Find where the given text appears and provide that cell's center as (x, y) coordinate. 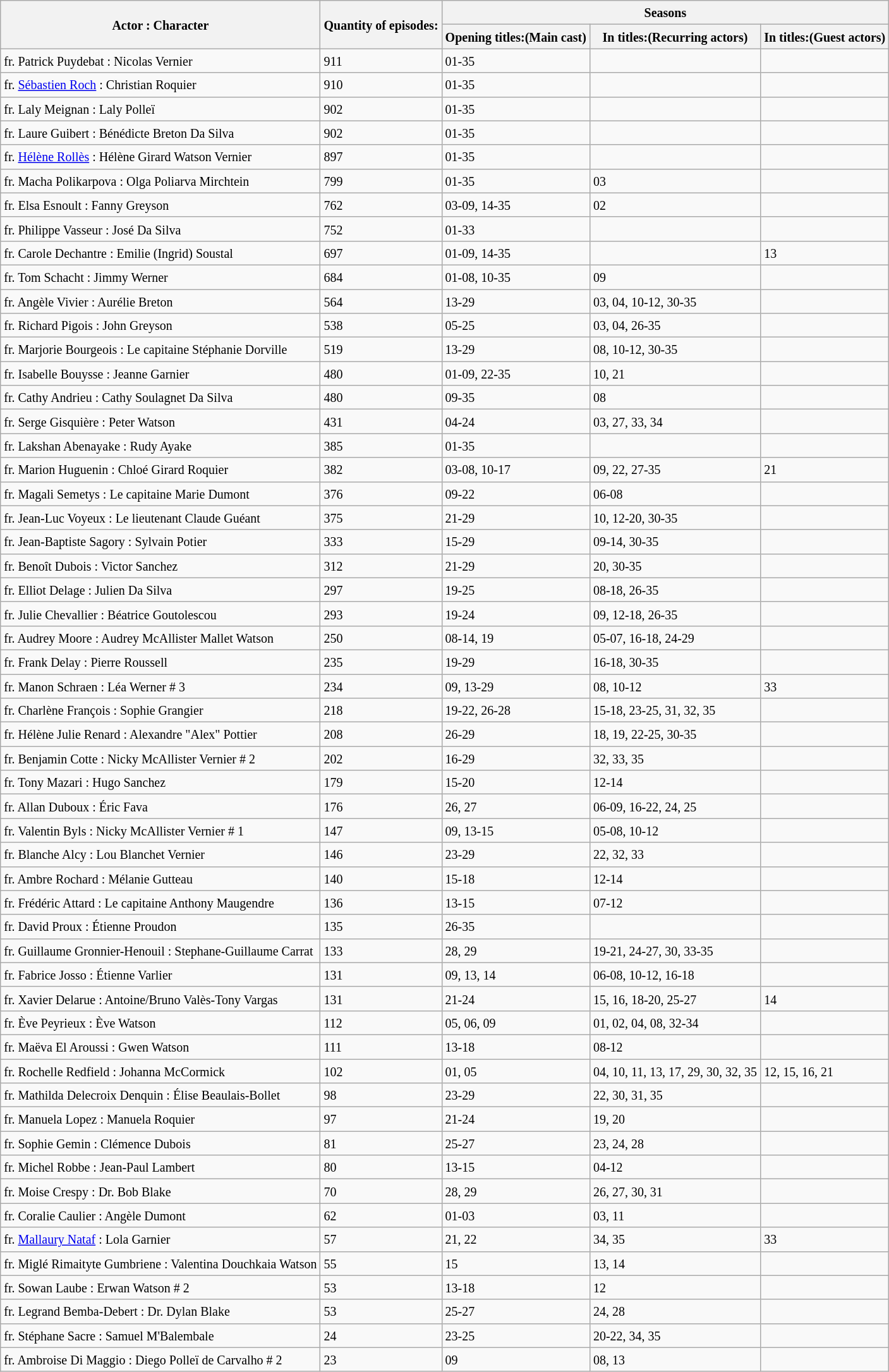
297 (381, 590)
235 (381, 662)
08-14, 19 (516, 638)
fr. Legrand Bemba-Debert : Dr. Dylan Blake (160, 1311)
16-29 (516, 758)
03-09, 14-35 (516, 205)
06-09, 16-22, 24, 25 (675, 806)
fr. Magali Semetys : Le capitaine Marie Dumont (160, 494)
179 (381, 782)
80 (381, 1167)
15-20 (516, 782)
fr. Stéphane Sacre : Samuel M'Balembale (160, 1335)
fr. Manon Schraen : Léa Werner # 3 (160, 686)
04, 10, 11, 13, 17, 29, 30, 32, 35 (675, 1071)
fr. Hélène Rollès : Hélène Girard Watson Vernier (160, 157)
09, 13, 14 (516, 974)
333 (381, 542)
fr. Michel Robbe : Jean-Paul Lambert (160, 1167)
135 (381, 926)
In titles:(Guest actors) (825, 37)
fr. Valentin Byls : Nicky McAllister Vernier # 1 (160, 830)
684 (381, 277)
910 (381, 85)
26, 27 (516, 806)
fr. Isabelle Bouysse : Jeanne Garnier (160, 373)
08, 10-12, 30-35 (675, 349)
09, 12-18, 26-35 (675, 614)
20, 30-35 (675, 566)
26-35 (516, 926)
08, 10-12 (675, 686)
08 (675, 398)
fr. Fabrice Josso : Étienne Varlier (160, 974)
24, 28 (675, 1311)
03 (675, 181)
03, 11 (675, 1215)
fr. Ambroise Di Maggio : Diego Polleï de Carvalho # 2 (160, 1359)
15, 16, 18-20, 25-27 (675, 999)
01-03 (516, 1215)
fr. Tony Mazari : Hugo Sanchez (160, 782)
09, 13-15 (516, 830)
fr. Frédéric Attard : Le capitaine Anthony Maugendre (160, 902)
fr. Maëva El Aroussi : Gwen Watson (160, 1047)
Actor : Character (160, 25)
293 (381, 614)
376 (381, 494)
fr. Macha Polikarpova : Olga Poliarva Mirchtein (160, 181)
01-09, 14-35 (516, 253)
57 (381, 1239)
23-25 (516, 1335)
14 (825, 999)
111 (381, 1047)
fr. Hélène Julie Renard : Alexandre "Alex" Pottier (160, 734)
22, 32, 33 (675, 854)
05, 06, 09 (516, 1023)
04-24 (516, 422)
697 (381, 253)
176 (381, 806)
32, 33, 35 (675, 758)
fr. Sophie Gemin : Clémence Dubois (160, 1143)
05-07, 16-18, 24-29 (675, 638)
fr. Allan Duboux : Éric Fava (160, 806)
fr. David Proux : Étienne Proudon (160, 926)
112 (381, 1023)
382 (381, 470)
fr. Cathy Andrieu : Cathy Soulagnet Da Silva (160, 398)
12, 15, 16, 21 (825, 1071)
55 (381, 1263)
08-12 (675, 1047)
752 (381, 229)
19-29 (516, 662)
02 (675, 205)
375 (381, 518)
fr. Laure Guibert : Bénédicte Breton Da Silva (160, 133)
19-21, 24-27, 30, 33-35 (675, 950)
18, 19, 22-25, 30-35 (675, 734)
fr. Sowan Laube : Erwan Watson # 2 (160, 1287)
15 (516, 1263)
762 (381, 205)
fr. Tom Schacht : Jimmy Werner (160, 277)
fr. Moise Crespy : Dr. Bob Blake (160, 1191)
09, 22, 27-35 (675, 470)
911 (381, 61)
fr. Laly Meignan : Laly Polleï (160, 109)
06-08, 10-12, 16-18 (675, 974)
fr. Patrick Puydebat : Nicolas Vernier (160, 61)
09-14, 30-35 (675, 542)
22, 30, 31, 35 (675, 1095)
Seasons (665, 13)
312 (381, 566)
fr. Philippe Vasseur : José Da Silva (160, 229)
20-22, 34, 35 (675, 1335)
208 (381, 734)
250 (381, 638)
03-08, 10-17 (516, 470)
fr. Marion Huguenin : Chloé Girard Roquier (160, 470)
fr. Marjorie Bourgeois : Le capitaine Stéphanie Dorville (160, 349)
01-08, 10-35 (516, 277)
fr. Elliot Delage : Julien Da Silva (160, 590)
fr. Guillaume Gronnier-Henouil : Stephane-Guillaume Carrat (160, 950)
140 (381, 878)
15-29 (516, 542)
97 (381, 1119)
fr. Sébastien Roch : Christian Roquier (160, 85)
12 (675, 1287)
34, 35 (675, 1239)
05-08, 10-12 (675, 830)
fr. Serge Gisquière : Peter Watson (160, 422)
03, 27, 33, 34 (675, 422)
202 (381, 758)
147 (381, 830)
09-22 (516, 494)
19-22, 26-28 (516, 710)
13 (825, 253)
10, 21 (675, 373)
01-33 (516, 229)
146 (381, 854)
fr. Julie Chevallier : Béatrice Goutolescou (160, 614)
431 (381, 422)
fr. Elsa Esnoult : Fanny Greyson (160, 205)
62 (381, 1215)
21, 22 (516, 1239)
fr. Mathilda Delecroix Denquin : Élise Beaulais-Bollet (160, 1095)
07-12 (675, 902)
23 (381, 1359)
26-29 (516, 734)
06-08 (675, 494)
519 (381, 349)
01, 05 (516, 1071)
136 (381, 902)
05-25 (516, 325)
Quantity of episodes: (381, 25)
fr. Rochelle Redfield : Johanna McCormick (160, 1071)
fr. Jean-Luc Voyeux : Le lieutenant Claude Guéant (160, 518)
fr. Charlène François : Sophie Grangier (160, 710)
fr. Benjamin Cotte : Nicky McAllister Vernier # 2 (160, 758)
fr. Benoît Dubois : Victor Sanchez (160, 566)
19-24 (516, 614)
21 (825, 470)
26, 27, 30, 31 (675, 1191)
897 (381, 157)
538 (381, 325)
15-18 (516, 878)
fr. Lakshan Abenayake : Rudy Ayake (160, 446)
In titles:(Recurring actors) (675, 37)
fr. Ève Peyrieux : Ève Watson (160, 1023)
385 (381, 446)
70 (381, 1191)
01, 02, 04, 08, 32-34 (675, 1023)
fr. Blanche Alcy : Lou Blanchet Vernier (160, 854)
24 (381, 1335)
10, 12-20, 30-35 (675, 518)
fr. Ambre Rochard : Mélanie Gutteau (160, 878)
09, 13-29 (516, 686)
13, 14 (675, 1263)
fr. Frank Delay : Pierre Roussell (160, 662)
fr. Audrey Moore : Audrey McAllister Mallet Watson (160, 638)
102 (381, 1071)
fr. Carole Dechantre : Emilie (Ingrid) Soustal (160, 253)
08, 13 (675, 1359)
fr. Mallaury Nataf : Lola Garnier (160, 1239)
15-18, 23-25, 31, 32, 35 (675, 710)
01-09, 22-35 (516, 373)
98 (381, 1095)
08-18, 26-35 (675, 590)
fr. Richard Pigois : John Greyson (160, 325)
fr. Coralie Caulier : Angèle Dumont (160, 1215)
564 (381, 301)
218 (381, 710)
19-25 (516, 590)
fr. Xavier Delarue : Antoine/Bruno Valès-Tony Vargas (160, 999)
Opening titles:(Main cast) (516, 37)
fr. Angèle Vivier : Aurélie Breton (160, 301)
03, 04, 10-12, 30-35 (675, 301)
16-18, 30-35 (675, 662)
09-35 (516, 398)
fr. Manuela Lopez : Manuela Roquier (160, 1119)
234 (381, 686)
81 (381, 1143)
03, 04, 26-35 (675, 325)
fr. Jean-Baptiste Sagory : Sylvain Potier (160, 542)
19, 20 (675, 1119)
799 (381, 181)
04-12 (675, 1167)
fr. Miglé Rimaityte Gumbriene : Valentina Douchkaia Watson (160, 1263)
133 (381, 950)
23, 24, 28 (675, 1143)
